Capture the cell that displays the provided text and extract its (X, Y) central coordinate. 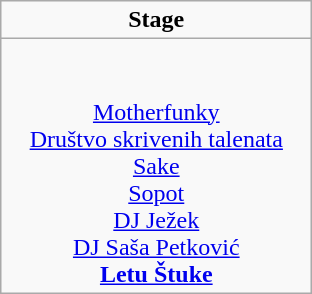
Motherfunky Društvo skrivenih talenata Sake Sopot DJ Ježek DJ Saša Petković Letu Štuke (156, 166)
Stage (156, 20)
